Scan for the cell matching the given text and deliver its (X, Y) coordinate at center. 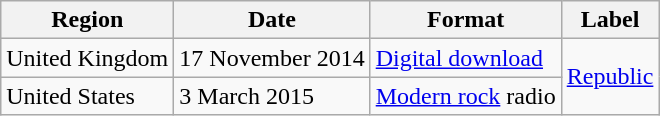
Modern rock radio (466, 96)
Digital download (466, 58)
United States (88, 96)
United Kingdom (88, 58)
17 November 2014 (272, 58)
3 March 2015 (272, 96)
Region (88, 20)
Republic (610, 77)
Label (610, 20)
Format (466, 20)
Date (272, 20)
